Extract the (X, Y) coordinate from the center of the cell holding the provided text.  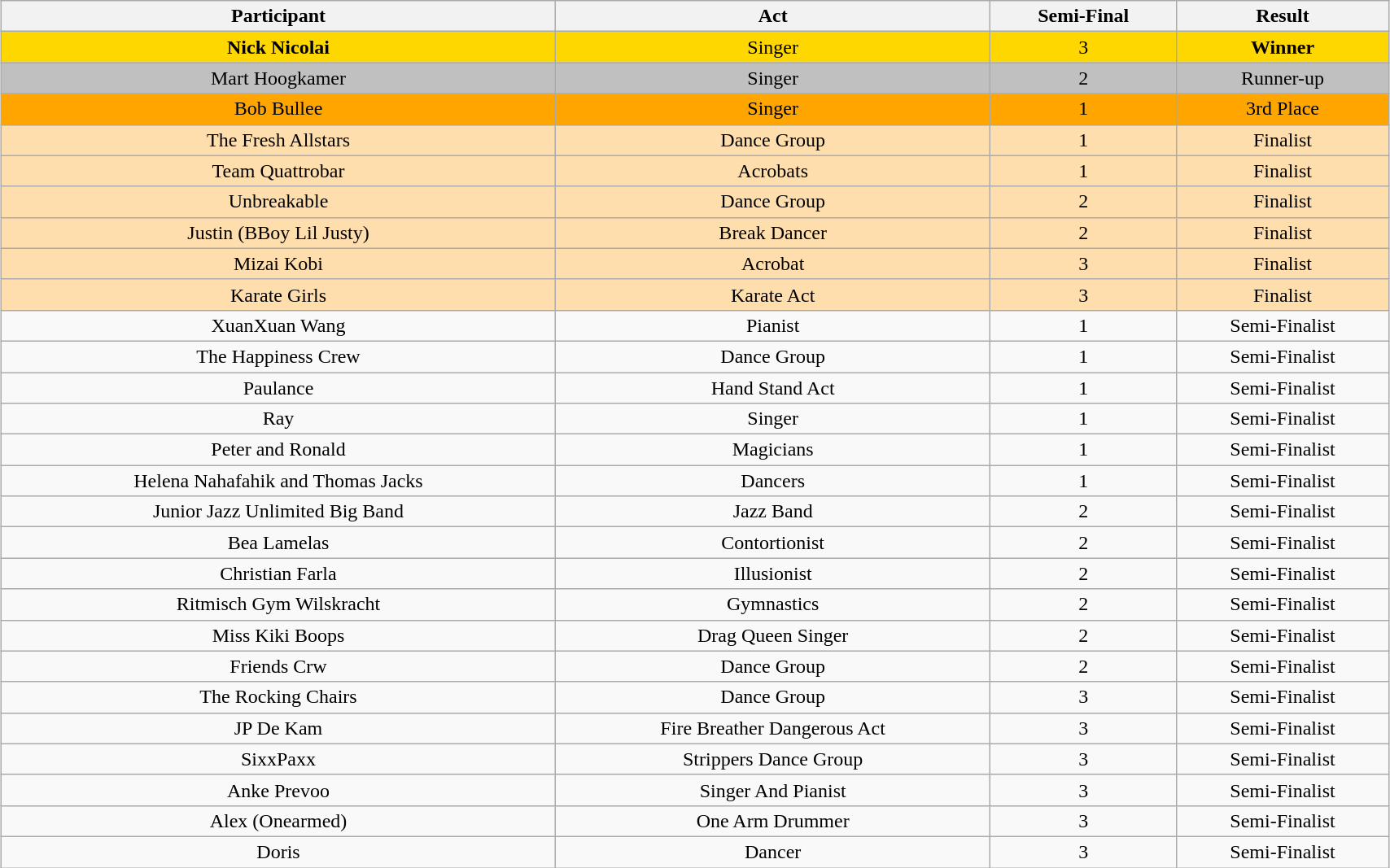
Helena Nahafahik and Thomas Jacks (278, 481)
Result (1283, 16)
Hand Stand Act (772, 388)
Doris (278, 852)
Gymnastics (772, 604)
Ray (278, 419)
Karate Girls (278, 294)
Drag Queen Singer (772, 635)
The Fresh Allstars (278, 140)
Justin (BBoy Lil Justy) (278, 233)
Peter and Ronald (278, 450)
Winner (1283, 47)
Contortionist (772, 543)
Christian Farla (278, 574)
Strippers Dance Group (772, 759)
Bea Lamelas (278, 543)
JP De Kam (278, 728)
XuanXuan Wang (278, 325)
Paulance (278, 388)
Dancers (772, 481)
Bob Bullee (278, 109)
Act (772, 16)
The Rocking Chairs (278, 697)
Junior Jazz Unlimited Big Band (278, 512)
Team Quattrobar (278, 171)
Acrobats (772, 171)
Jazz Band (772, 512)
Break Dancer (772, 233)
SixxPaxx (278, 759)
Semi-Final (1084, 16)
Runner-up (1283, 78)
Friends Crw (278, 666)
Dancer (772, 852)
Mizai Kobi (278, 264)
Fire Breather Dangerous Act (772, 728)
3rd Place (1283, 109)
Miss Kiki Boops (278, 635)
Pianist (772, 325)
Anke Prevoo (278, 790)
Ritmisch Gym Wilskracht (278, 604)
One Arm Drummer (772, 821)
Acrobat (772, 264)
Mart Hoogkamer (278, 78)
Singer And Pianist (772, 790)
Participant (278, 16)
The Happiness Crew (278, 356)
Magicians (772, 450)
Nick Nicolai (278, 47)
Karate Act (772, 294)
Illusionist (772, 574)
Unbreakable (278, 202)
Alex (Onearmed) (278, 821)
